Scan for the cell matching the given text and deliver its [X, Y] coordinate at center. 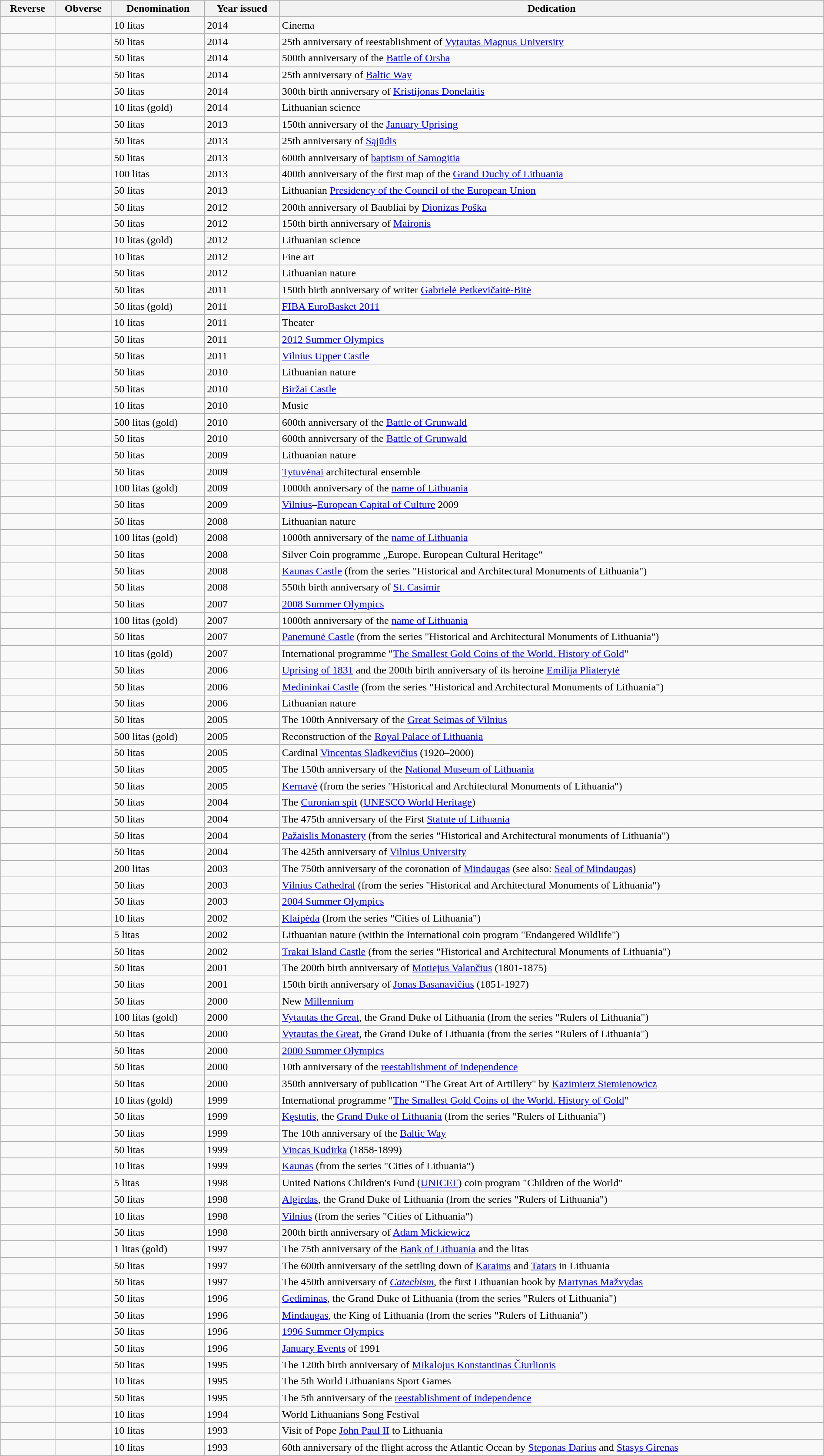
150th birth anniversary of writer Gabrielė Petkevičaitė-Bitė [552, 290]
350th anniversary of publication "The Great Art of Artillery" by Kazimierz Siemienowicz [552, 1084]
25th anniversary of Sąjūdis [552, 141]
The 5th World Lithuanians Sport Games [552, 1381]
Algirdas, the Grand Duke of Lithuania (from the series "Rulers of Lithuania") [552, 1199]
Cinema [552, 25]
Kaunas (from the series "Cities of Lithuania") [552, 1166]
The 10th anniversary of the Baltic Way [552, 1133]
The Curonian spit (UNESCO World Heritage) [552, 803]
2012 Summer Olympics [552, 339]
2004 Summer Olympics [552, 902]
1 litas (gold) [158, 1249]
The 475th anniversary of the First Statute of Lithuania [552, 819]
Cardinal Vincentas Sladkevičius (1920–2000) [552, 753]
The 450th anniversary of Catechism, the first Lithuanian book by Martynas Mažvydas [552, 1282]
Fine art [552, 257]
200th birth anniversary of Adam Mickiewicz [552, 1232]
25th anniversary of reestablishment of Vytautas Magnus University [552, 42]
Trakai Island Castle (from the series "Historical and Architectural Monuments of Lithuania") [552, 951]
150th birth anniversary of Jonas Basanavičius (1851-1927) [552, 984]
1996 Summer Olympics [552, 1332]
Silver Coin programme „Europe. European Cultural Heritage“ [552, 554]
Kernavė (from the series "Historical and Architectural Monuments of Lithuania") [552, 786]
150th anniversary of the January Uprising [552, 124]
Vincas Kudirka (1858-1899) [552, 1150]
The 750th anniversary of the coronation of Mindaugas (see also: Seal of Mindaugas) [552, 869]
January Events of 1991 [552, 1348]
50 litas (gold) [158, 306]
150th birth anniversary of Maironis [552, 224]
Vilnius–European Capital of Culture 2009 [552, 505]
400th anniversary of the first map of the Grand Duchy of Lithuania [552, 174]
Lithuanian nature (within the International coin program "Endangered Wildlife") [552, 935]
200th anniversary of Baubliai by Dionizas Poška [552, 207]
550th birth anniversary of St. Casimir [552, 587]
Klaipėda (from the series "Cities of Lithuania") [552, 918]
The 425th anniversary of Vilnius University [552, 852]
Theater [552, 323]
Dedication [552, 9]
The 100th Anniversary of the Great Seimas of Vilnius [552, 720]
The 120th birth anniversary of Mikalojus Konstantinas Čiurlionis [552, 1365]
New Millennium [552, 1001]
The 5th anniversary of the reestablishment of independence [552, 1398]
Uprising of 1831 and the 200th birth anniversary of its heroine Emilija Pliaterytė [552, 670]
Gediminas, the Grand Duke of Lithuania (from the series "Rulers of Lithuania") [552, 1299]
The 150th anniversary of the National Museum of Lithuania [552, 769]
Year issued [243, 9]
Visit of Pope John Paul II to Lithuania [552, 1431]
Medininkai Castle (from the series "Historical and Architectural Monuments of Lithuania") [552, 687]
2000 Summer Olympics [552, 1051]
60th anniversary of the flight across the Atlantic Ocean by Steponas Darius and Stasys Girenas [552, 1447]
Denomination [158, 9]
500th anniversary of the Battle of Orsha [552, 58]
2008 Summer Olympics [552, 604]
FIBA EuroBasket 2011 [552, 306]
Vilnius (from the series "Cities of Lithuania") [552, 1216]
200 litas [158, 869]
1994 [243, 1414]
600th anniversary of baptism of Samogitia [552, 157]
300th birth anniversary of Kristijonas Donelaitis [552, 91]
Pažaislis Monastery (from the series "Historical and Architectural monuments of Lithuania") [552, 836]
The 200th birth anniversary of Motiejus Valančius (1801-1875) [552, 968]
Mindaugas, the King of Lithuania (from the series "Rulers of Lithuania") [552, 1315]
Biržai Castle [552, 389]
Reverse [28, 9]
Kaunas Castle (from the series "Historical and Architectural Monuments of Lithuania") [552, 571]
Lithuanian Presidency of the Council of the European Union [552, 190]
Vilnius Cathedral (from the series "Historical and Architectural Monuments of Lithuania") [552, 885]
World Lithuanians Song Festival [552, 1414]
Kęstutis, the Grand Duke of Lithuania (from the series "Rulers of Lithuania") [552, 1117]
United Nations Children's Fund (UNICEF) coin program "Children of the World" [552, 1183]
The 75th anniversary of the Bank of Lithuania and the litas [552, 1249]
Music [552, 405]
Vilnius Upper Castle [552, 356]
10th anniversary of the reestablishment of independence [552, 1067]
Obverse [83, 9]
Panemunė Castle (from the series "Historical and Architectural Monuments of Lithuania") [552, 637]
Reconstruction of the Royal Palace of Lithuania [552, 736]
25th anniversary of Baltic Way [552, 75]
Tytuvėnai architectural ensemble [552, 471]
100 litas [158, 174]
The 600th anniversary of the settling down of Karaims and Tatars in Lithuania [552, 1266]
